From the cell containing the given text, extract its center point as [X, Y] coordinate. 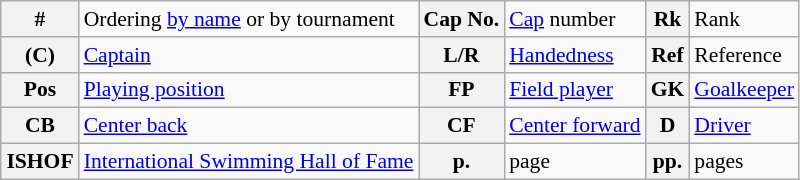
pages [744, 162]
Cap number [574, 19]
Playing position [249, 90]
(C) [40, 55]
FP [461, 90]
p. [461, 162]
pp. [668, 162]
page [574, 162]
International Swimming Hall of Fame [249, 162]
Goalkeeper [744, 90]
Captain [249, 55]
CF [461, 126]
Rank [744, 19]
Center back [249, 126]
Pos [40, 90]
Handedness [574, 55]
Rk [668, 19]
Reference [744, 55]
# [40, 19]
Field player [574, 90]
Ordering by name or by tournament [249, 19]
D [668, 126]
ISHOF [40, 162]
L/R [461, 55]
Driver [744, 126]
Ref [668, 55]
GK [668, 90]
Center forward [574, 126]
CB [40, 126]
Cap No. [461, 19]
